Output the [x, y] coordinate of the center of the cell containing the given text.  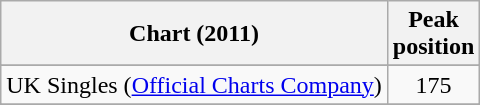
Peakposition [433, 34]
Chart (2011) [194, 34]
UK Singles (Official Charts Company) [194, 85]
175 [433, 85]
